Return the [X, Y] coordinate for the center point of the cell that contains the specified text.  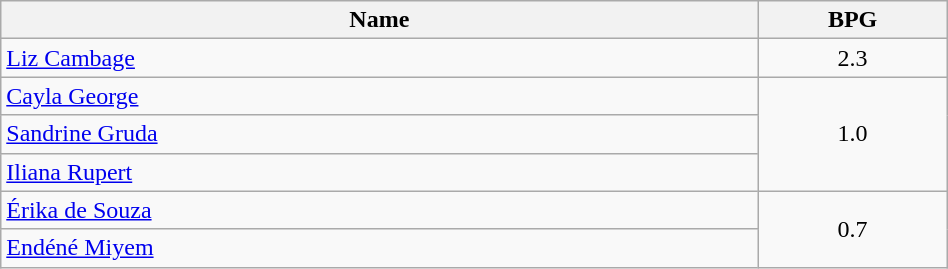
Sandrine Gruda [380, 134]
Cayla George [380, 96]
1.0 [852, 134]
Liz Cambage [380, 58]
Name [380, 20]
Iliana Rupert [380, 172]
Endéné Miyem [380, 248]
0.7 [852, 229]
2.3 [852, 58]
BPG [852, 20]
Érika de Souza [380, 210]
